Provide the (x, y) coordinate of the cell's center where the given text is located.  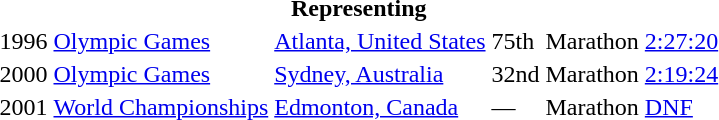
Atlanta, United States (380, 41)
2:19:24 (681, 74)
Sydney, Australia (380, 74)
75th (516, 41)
32nd (516, 74)
2:27:20 (681, 41)
